For the text-containing cell, return its midpoint in [X, Y] coordinate format. 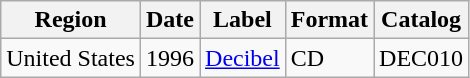
Date [170, 20]
CD [329, 58]
Region [71, 20]
United States [71, 58]
Catalog [422, 20]
Label [243, 20]
1996 [170, 58]
Format [329, 20]
DEC010 [422, 58]
Decibel [243, 58]
